Locate the cell with the specified text and output its [x, y] center coordinate. 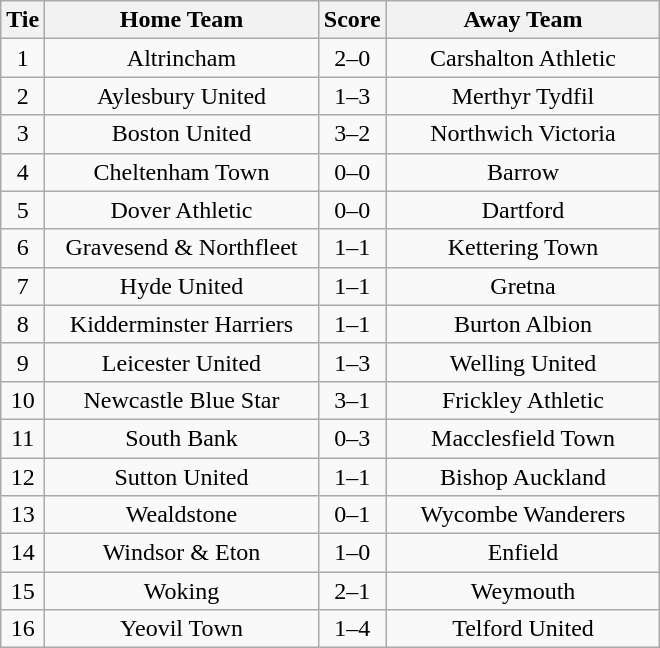
Merthyr Tydfil [523, 96]
7 [23, 286]
Burton Albion [523, 324]
2–0 [352, 58]
Northwich Victoria [523, 134]
Woking [182, 591]
Score [352, 20]
8 [23, 324]
12 [23, 477]
5 [23, 210]
0–3 [352, 438]
Cheltenham Town [182, 172]
3 [23, 134]
10 [23, 400]
0–1 [352, 515]
14 [23, 553]
Enfield [523, 553]
6 [23, 248]
Carshalton Athletic [523, 58]
Kidderminster Harriers [182, 324]
11 [23, 438]
Wealdstone [182, 515]
Bishop Auckland [523, 477]
Telford United [523, 629]
Boston United [182, 134]
Newcastle Blue Star [182, 400]
Aylesbury United [182, 96]
Leicester United [182, 362]
Altrincham [182, 58]
Barrow [523, 172]
Welling United [523, 362]
Home Team [182, 20]
Hyde United [182, 286]
Frickley Athletic [523, 400]
Macclesfield Town [523, 438]
4 [23, 172]
Kettering Town [523, 248]
2 [23, 96]
3–2 [352, 134]
1–0 [352, 553]
Weymouth [523, 591]
Dover Athletic [182, 210]
9 [23, 362]
Away Team [523, 20]
Gretna [523, 286]
Sutton United [182, 477]
13 [23, 515]
2–1 [352, 591]
16 [23, 629]
1 [23, 58]
Tie [23, 20]
15 [23, 591]
Dartford [523, 210]
South Bank [182, 438]
Wycombe Wanderers [523, 515]
Gravesend & Northfleet [182, 248]
1–4 [352, 629]
Yeovil Town [182, 629]
Windsor & Eton [182, 553]
3–1 [352, 400]
